Scan for the cell matching the given text and deliver its [x, y] coordinate at center. 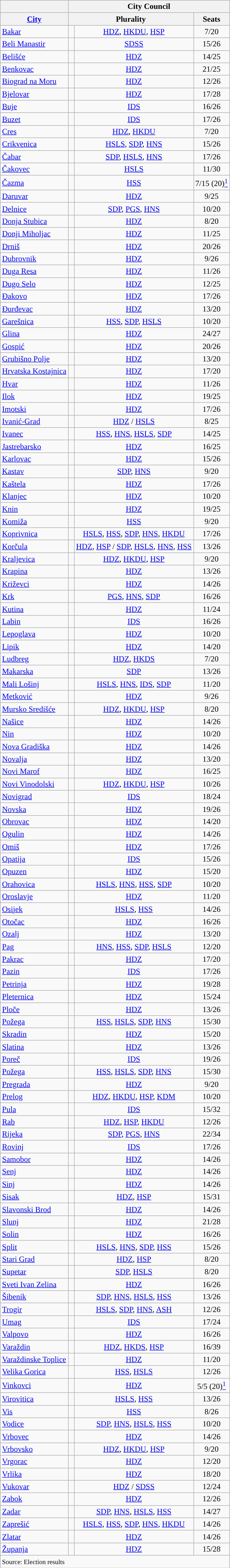
Vinkovci [34, 1385]
SDSS [134, 44]
17/24 [212, 1322]
Omiš [34, 846]
HSS, HSLS [134, 1372]
5/5 (20)1 [212, 1385]
Vis [34, 1412]
Korčula [34, 546]
Vrbovec [34, 1437]
Varaždin [34, 1347]
Čabar [34, 157]
Delnice [34, 209]
Lipik [34, 646]
24/27 [212, 334]
Makarska [34, 672]
18/24 [212, 796]
Stari Grad [34, 1259]
Pula [34, 1109]
Pakrac [34, 959]
Otočac [34, 922]
Rovinj [34, 1147]
Beli Manastir [34, 44]
Grubišno Polje [34, 359]
HDZ, HSP, HKDU [134, 1122]
Solin [34, 1234]
Opuzen [34, 872]
Obrovac [34, 821]
Osijek [34, 909]
Ploče [34, 1009]
Zlatar [34, 1536]
Poreč [34, 1059]
Seats [212, 19]
Vrbovsko [34, 1449]
City [34, 19]
HSLS, HNS, IDS, SDP [134, 684]
HDZ, HSP / SDP, HSLS, HNS, HSS [134, 546]
HSLS, SDP, HNS [134, 144]
8/25 [212, 421]
Prelog [34, 1097]
Našice [34, 722]
Knin [34, 509]
HSS, SDP, HSLS [134, 321]
Donji Miholjac [34, 234]
Zabok [34, 1499]
Čakovec [34, 169]
Jastrebarsko [34, 446]
Komiža [34, 521]
Pleternica [34, 997]
Valpovo [34, 1334]
Drniš [34, 246]
Bakar [34, 32]
Dubrovnik [34, 259]
HDZ, HKDU, HSP, KDM [134, 1097]
Pregrada [34, 1084]
Source: Election results [115, 1561]
SDP [134, 672]
Buzet [34, 119]
SDP, HSLS [134, 1272]
Mali Lošinj [34, 684]
HNS, HSS, SDP, HSLS [134, 947]
Vodice [34, 1424]
Pazin [34, 972]
Ivanec [34, 434]
Novigrad [34, 796]
14/27 [212, 1511]
Rab [34, 1122]
Dugo Selo [34, 284]
Klanjec [34, 496]
7/15 (20)1 [212, 183]
Kastav [34, 472]
Hrvatska Kostajnica [34, 371]
Sisak [34, 1197]
16/39 [212, 1347]
Novalja [34, 759]
Zaprešić [34, 1524]
Ivanić-Grad [34, 421]
HSLS, HNS, SDP, HSS [134, 1247]
Vrgorac [34, 1462]
Novi Marof [34, 772]
Biograd na Moru [34, 81]
City Council [149, 7]
Buje [34, 106]
Zadar [34, 1511]
15/32 [212, 1109]
HSLS, SDP, HNS, ASH [134, 1309]
Supetar [34, 1272]
Orahovica [34, 884]
10/26 [212, 784]
Split [34, 1247]
Crikvenica [34, 144]
Novska [34, 809]
Đurđevac [34, 309]
Vrlika [34, 1474]
Sinj [34, 1184]
9/25 [212, 196]
Metković [34, 697]
17/28 [212, 94]
Kraljevica [34, 559]
Garešnica [34, 321]
HSS, HNS, HSLS, SDP [134, 434]
Glina [34, 334]
Belišće [34, 57]
Skradin [34, 1034]
Kutina [34, 609]
Vukovar [34, 1487]
Plurality [131, 19]
Županja [34, 1549]
Labin [34, 621]
Ozalj [34, 934]
SDP, HNS [134, 472]
Opatija [34, 859]
Križevci [34, 584]
11/30 [212, 169]
HDZ, HKDS [134, 659]
Koprivnica [34, 534]
HSLS, HNS, HSS, SDP [134, 884]
Krk [34, 596]
Umag [34, 1322]
Virovitica [34, 1399]
Sveti Ivan Zelina [34, 1284]
Nova Gradiška [34, 747]
Slavonski Brod [34, 1209]
Novi Vinodolski [34, 784]
11/24 [212, 609]
PGS, HNS, SDP [134, 596]
Slunj [34, 1222]
HSLS [134, 169]
Lepoglava [34, 634]
Petrinja [34, 984]
Pag [34, 947]
Šibenik [34, 1297]
Varaždinske Toplice [34, 1359]
Rijeka [34, 1134]
Samobor [34, 1159]
Karlovac [34, 459]
Slatina [34, 1047]
22/34 [212, 1134]
12/24 [212, 1487]
HDZ / SDSS [134, 1487]
Senj [34, 1172]
Oroslavje [34, 897]
15/31 [212, 1197]
15/24 [212, 997]
Ludbreg [34, 659]
Duga Resa [34, 271]
HDZ, HKDU [134, 131]
Ilok [34, 396]
Daruvar [34, 196]
Trogir [34, 1309]
15/28 [212, 1549]
Bjelovar [34, 94]
SDP, HSLS, HNS [134, 157]
Gospić [34, 346]
Kaštela [34, 484]
HDZ / HSLS [134, 421]
Imotski [34, 409]
21/28 [212, 1222]
21/25 [212, 69]
19/28 [212, 984]
12/25 [212, 284]
Cres [34, 131]
Benkovac [34, 69]
HDZ, HKDS, HSP [134, 1347]
8/26 [212, 1412]
Krapina [34, 571]
Velika Gorica [34, 1372]
Mursko Središće [34, 709]
Nin [34, 734]
18/20 [212, 1474]
Čazma [34, 183]
Hvar [34, 384]
Ogulin [34, 834]
Donja Stubica [34, 221]
11/25 [212, 234]
Đakovo [34, 296]
